Scan for the cell matching the given text and deliver its [x, y] coordinate at center. 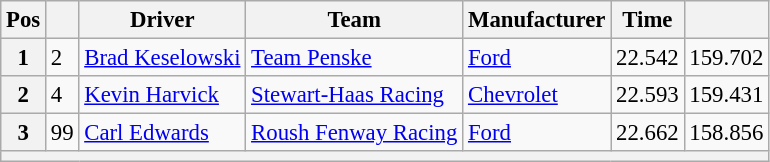
Roush Fenway Racing [354, 133]
22.662 [648, 133]
Team Penske [354, 58]
Carl Edwards [162, 133]
Brad Keselowski [162, 58]
1 [24, 58]
4 [62, 95]
158.856 [726, 133]
Pos [24, 20]
Chevrolet [537, 95]
3 [24, 133]
Time [648, 20]
22.593 [648, 95]
Kevin Harvick [162, 95]
Manufacturer [537, 20]
99 [62, 133]
159.702 [726, 58]
Stewart-Haas Racing [354, 95]
22.542 [648, 58]
Team [354, 20]
159.431 [726, 95]
Driver [162, 20]
